Detect which cell encompasses the target text, then output its (X, Y) center coordinate. 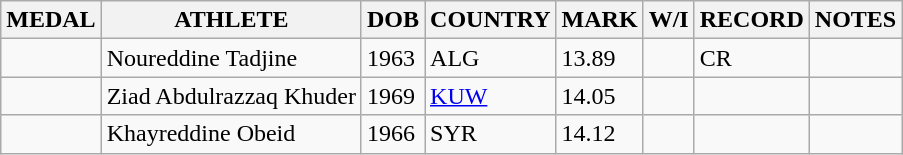
KUW (491, 96)
1966 (392, 134)
14.12 (600, 134)
SYR (491, 134)
DOB (392, 20)
MARK (600, 20)
ALG (491, 58)
Ziad Abdulrazzaq Khuder (231, 96)
COUNTRY (491, 20)
1963 (392, 58)
1969 (392, 96)
Noureddine Tadjine (231, 58)
NOTES (855, 20)
14.05 (600, 96)
RECORD (752, 20)
13.89 (600, 58)
MEDAL (51, 20)
ATHLETE (231, 20)
W/I (668, 20)
CR (752, 58)
Khayreddine Obeid (231, 134)
